Scan for the cell matching the given text and deliver its (x, y) coordinate at center. 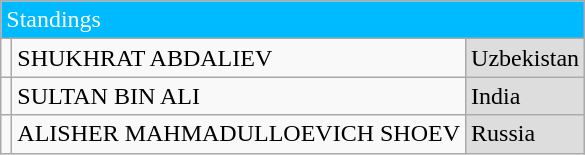
Russia (526, 134)
SHUKHRAT ABDALIEV (239, 58)
India (526, 96)
Uzbekistan (526, 58)
Standings (293, 20)
SULTAN BIN ALI (239, 96)
ALISHER MAHMADULLOEVICH SHOEV (239, 134)
